For the text-containing cell, return its midpoint in [x, y] coordinate format. 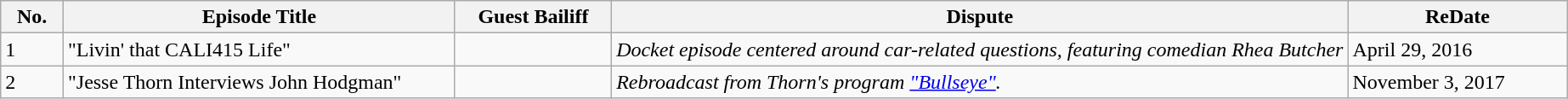
ReDate [1458, 17]
1 [32, 49]
Dispute [980, 17]
November 3, 2017 [1458, 82]
Docket episode centered around car-related questions, featuring comedian Rhea Butcher [980, 49]
"Jesse Thorn Interviews John Hodgman" [258, 82]
"Livin' that CALI415 Life" [258, 49]
April 29, 2016 [1458, 49]
Episode Title [258, 17]
Rebroadcast from Thorn's program "Bullseye". [980, 82]
No. [32, 17]
2 [32, 82]
Guest Bailiff [533, 17]
